Provide the [x, y] coordinate of the cell's center where the given text is located.  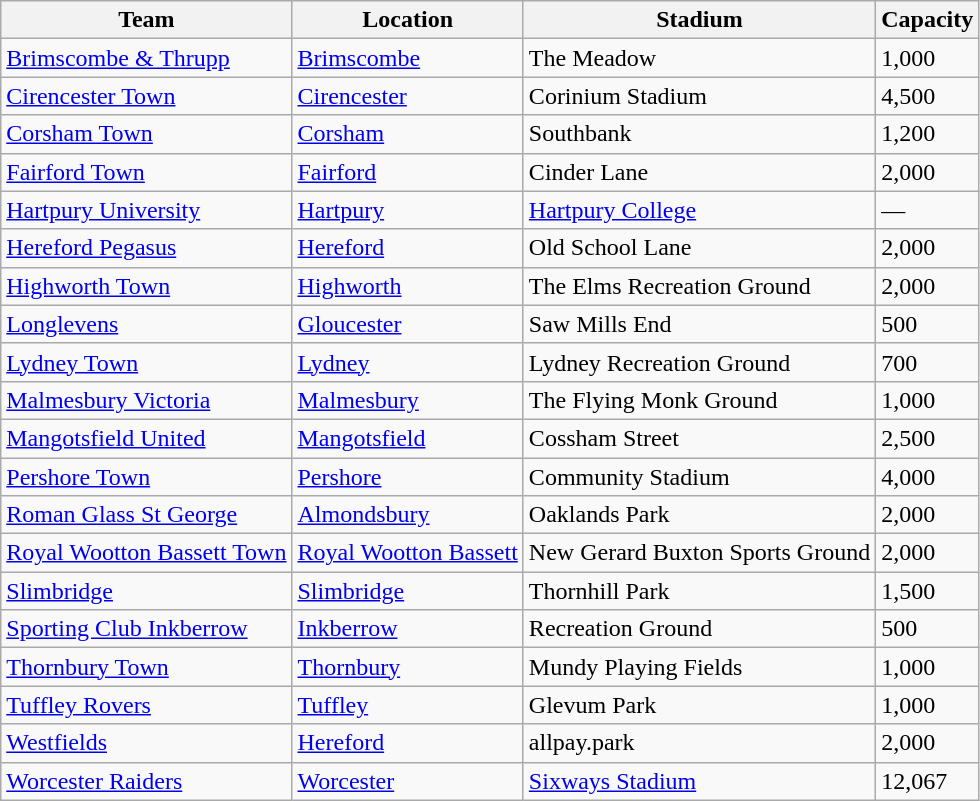
Lydney [408, 362]
The Flying Monk Ground [699, 400]
allpay.park [699, 743]
Cirencester [408, 96]
Hartpury University [146, 210]
Royal Wootton Bassett [408, 553]
Worcester [408, 781]
4,000 [928, 477]
Gloucester [408, 324]
Cinder Lane [699, 172]
Capacity [928, 20]
Location [408, 20]
Cirencester Town [146, 96]
Old School Lane [699, 248]
Fairford [408, 172]
Glevum Park [699, 705]
Stadium [699, 20]
Inkberrow [408, 629]
Sixways Stadium [699, 781]
Roman Glass St George [146, 515]
Southbank [699, 134]
Saw Mills End [699, 324]
Tuffley [408, 705]
The Elms Recreation Ground [699, 286]
Hartpury [408, 210]
12,067 [928, 781]
1,200 [928, 134]
Thornhill Park [699, 591]
Thornbury Town [146, 667]
Cossham Street [699, 438]
Mangotsfield [408, 438]
Corsham Town [146, 134]
Mangotsfield United [146, 438]
Malmesbury Victoria [146, 400]
700 [928, 362]
Brimscombe & Thrupp [146, 58]
Tuffley Rovers [146, 705]
Lydney Town [146, 362]
New Gerard Buxton Sports Ground [699, 553]
Fairford Town [146, 172]
Oaklands Park [699, 515]
Recreation Ground [699, 629]
Brimscombe [408, 58]
2,500 [928, 438]
Pershore [408, 477]
Westfields [146, 743]
Hereford Pegasus [146, 248]
Corsham [408, 134]
Corinium Stadium [699, 96]
4,500 [928, 96]
Community Stadium [699, 477]
Highworth [408, 286]
Team [146, 20]
1,500 [928, 591]
The Meadow [699, 58]
Highworth Town [146, 286]
Almondsbury [408, 515]
Royal Wootton Bassett Town [146, 553]
Thornbury [408, 667]
Mundy Playing Fields [699, 667]
Lydney Recreation Ground [699, 362]
— [928, 210]
Worcester Raiders [146, 781]
Longlevens [146, 324]
Sporting Club Inkberrow [146, 629]
Pershore Town [146, 477]
Malmesbury [408, 400]
Hartpury College [699, 210]
